Find where the given text appears and provide that cell's center as (x, y) coordinate. 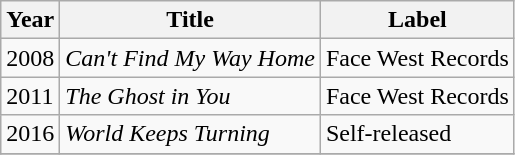
Title (190, 20)
The Ghost in You (190, 96)
2011 (30, 96)
2016 (30, 134)
Can't Find My Way Home (190, 58)
Year (30, 20)
Label (417, 20)
2008 (30, 58)
World Keeps Turning (190, 134)
Self-released (417, 134)
